Find where the given text appears and provide that cell's center as (X, Y) coordinate. 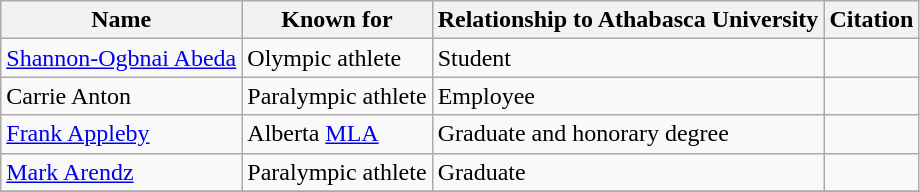
Graduate (628, 172)
Graduate and honorary degree (628, 134)
Known for (337, 20)
Mark Arendz (122, 172)
Student (628, 58)
Name (122, 20)
Citation (872, 20)
Carrie Anton (122, 96)
Shannon-Ogbnai Abeda (122, 58)
Frank Appleby (122, 134)
Alberta MLA (337, 134)
Employee (628, 96)
Olympic athlete (337, 58)
Relationship to Athabasca University (628, 20)
